Scan for the cell matching the given text and deliver its [X, Y] coordinate at center. 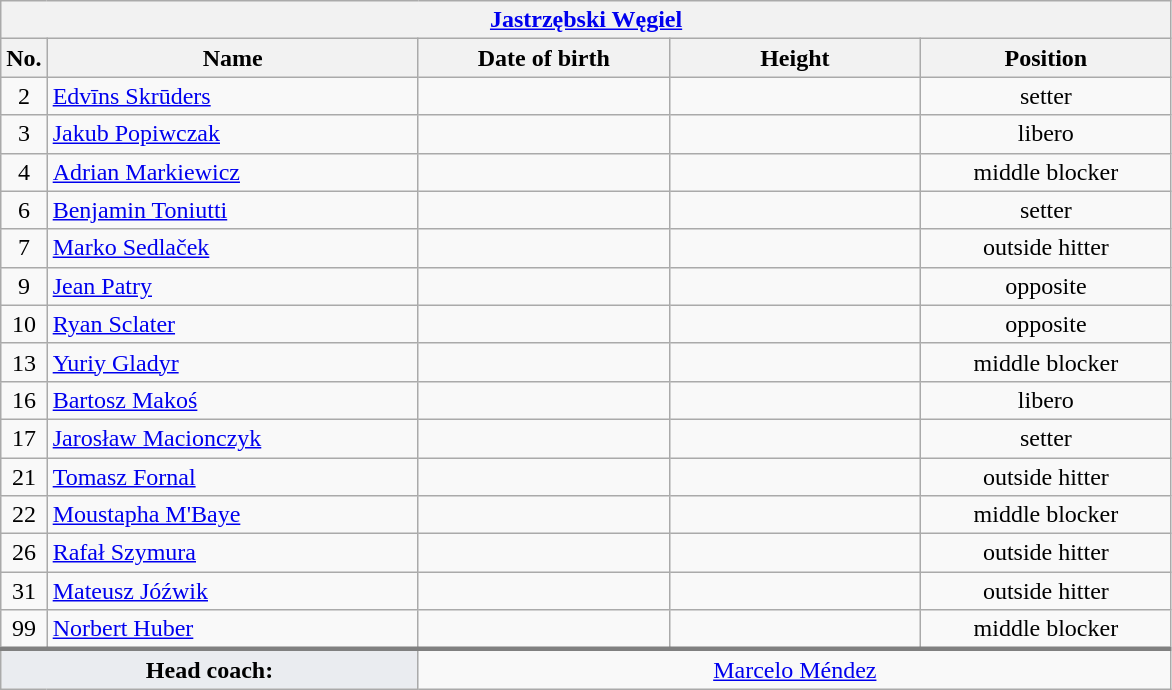
Ryan Sclater [232, 324]
Rafał Szymura [232, 553]
Moustapha M'Baye [232, 515]
31 [24, 591]
Jean Patry [232, 286]
2 [24, 96]
Norbert Huber [232, 630]
Tomasz Fornal [232, 477]
26 [24, 553]
Yuriy Gladyr [232, 362]
Position [1046, 58]
10 [24, 324]
Mateusz Jóźwik [232, 591]
99 [24, 630]
Height [794, 58]
Marko Sedlaček [232, 248]
Benjamin Toniutti [232, 210]
No. [24, 58]
Head coach: [210, 669]
17 [24, 438]
7 [24, 248]
Marcelo Méndez [794, 669]
Date of birth [544, 58]
6 [24, 210]
Adrian Markiewicz [232, 172]
Bartosz Makoś [232, 400]
Name [232, 58]
Jarosław Macionczyk [232, 438]
16 [24, 400]
13 [24, 362]
4 [24, 172]
21 [24, 477]
3 [24, 134]
Edvīns Skrūders [232, 96]
9 [24, 286]
22 [24, 515]
Jakub Popiwczak [232, 134]
Jastrzębski Węgiel [586, 20]
